Locate the cell with the specified text and output its [X, Y] center coordinate. 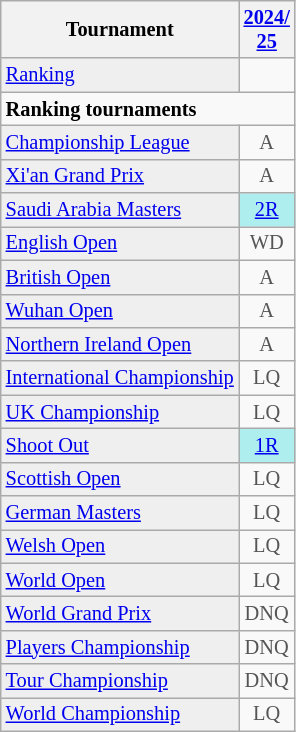
1R [267, 445]
Scottish Open [120, 479]
Players Championship [120, 647]
UK Championship [120, 412]
British Open [120, 277]
World Championship [120, 714]
Ranking [120, 75]
Championship League [120, 142]
International Championship [120, 378]
Welsh Open [120, 546]
Tournament [120, 29]
World Grand Prix [120, 613]
English Open [120, 243]
German Masters [120, 513]
Xi'an Grand Prix [120, 176]
Wuhan Open [120, 311]
2R [267, 210]
2024/25 [267, 29]
Shoot Out [120, 445]
Ranking tournaments [148, 109]
World Open [120, 580]
Tour Championship [120, 681]
WD [267, 243]
Northern Ireland Open [120, 344]
Saudi Arabia Masters [120, 210]
